Determine the [X, Y] coordinate at the center of the cell enclosing the given text.  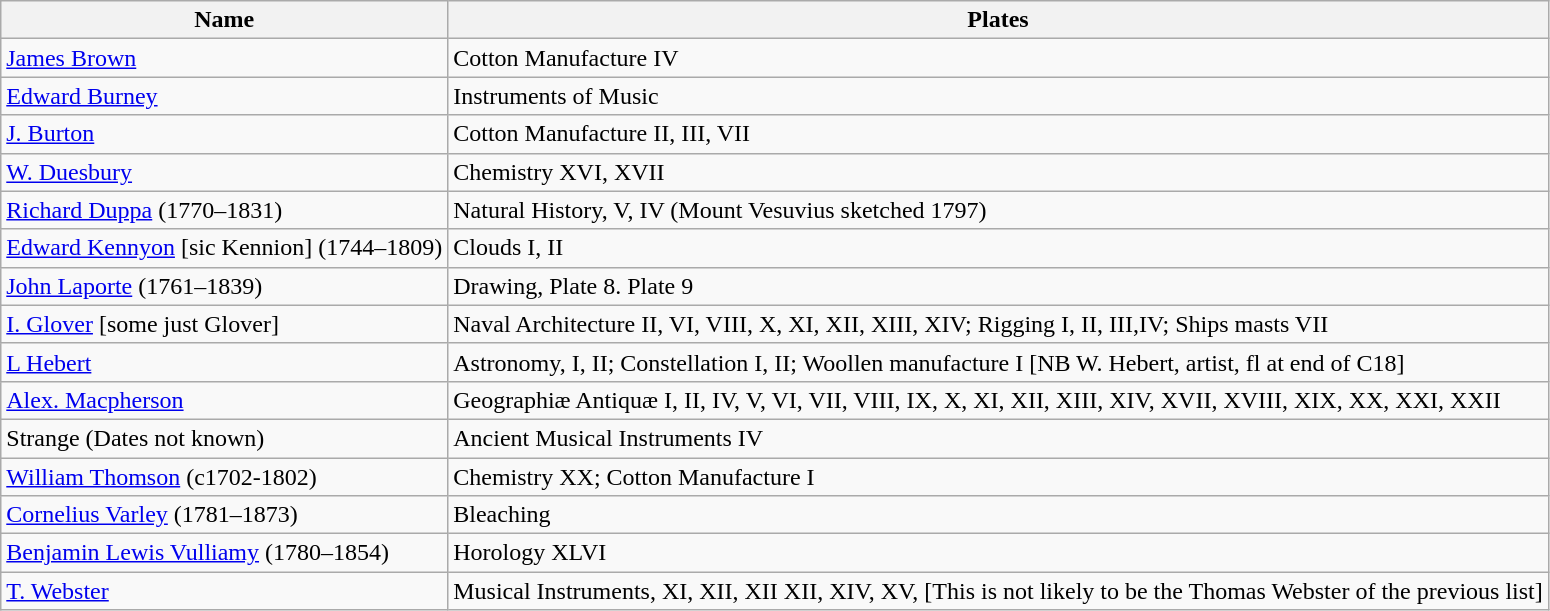
Geographiæ Antiquæ I, II, IV, V, VI, VII, VIII, IX, X, XI, XII, XIII, XIV, XVII, XVIII, XIX, XX, XXI, XXII [998, 400]
Alex. Macpherson [224, 400]
Strange (Dates not known) [224, 438]
Edward Kennyon [sic Kennion] (1744–1809) [224, 248]
W. Duesbury [224, 172]
Drawing, Plate 8. Plate 9 [998, 286]
T. Webster [224, 591]
Name [224, 20]
Musical Instruments, XI, XII, XII XII, XIV, XV, [This is not likely to be the Thomas Webster of the previous list] [998, 591]
John Laporte (1761–1839) [224, 286]
Instruments of Music [998, 96]
Clouds I, II [998, 248]
Richard Duppa (1770–1831) [224, 210]
J. Burton [224, 134]
Cornelius Varley (1781–1873) [224, 515]
Astronomy, I, II; Constellation I, II; Woollen manufacture I [NB W. Hebert, artist, fl at end of C18] [998, 362]
Plates [998, 20]
William Thomson (c1702-1802) [224, 477]
Horology XLVI [998, 553]
Bleaching [998, 515]
James Brown [224, 58]
Cotton Manufacture II, III, VII [998, 134]
Natural History, V, IV (Mount Vesuvius sketched 1797) [998, 210]
L Hebert [224, 362]
Benjamin Lewis Vulliamy (1780–1854) [224, 553]
I. Glover [some just Glover] [224, 324]
Chemistry XX; Cotton Manufacture I [998, 477]
Edward Burney [224, 96]
Chemistry XVI, XVII [998, 172]
Cotton Manufacture IV [998, 58]
Naval Architecture II, VI, VIII, X, XI, XII, XIII, XIV; Rigging I, II, III,IV; Ships masts VII [998, 324]
Ancient Musical Instruments IV [998, 438]
